Return [X, Y] of the center of cell containing provided text 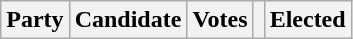
Candidate [128, 20]
Votes [220, 20]
Elected [308, 20]
Party [35, 20]
